Return [x, y] of the center of cell containing provided text 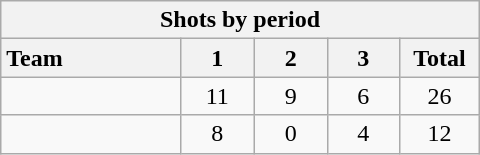
Total [440, 58]
0 [292, 134]
3 [364, 58]
2 [292, 58]
Shots by period [240, 20]
11 [217, 96]
1 [217, 58]
9 [292, 96]
Team [90, 58]
12 [440, 134]
6 [364, 96]
26 [440, 96]
4 [364, 134]
8 [217, 134]
